Identify which cell holds the provided text, then report its [X, Y] central coordinate. 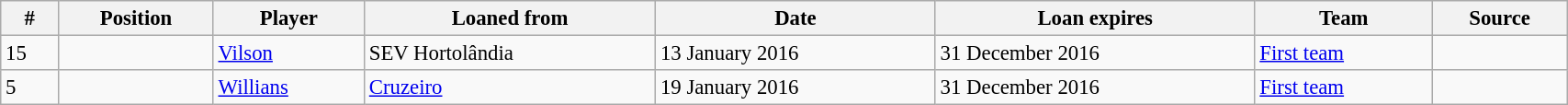
Willians [288, 87]
15 [29, 53]
SEV Hortolândia [509, 53]
13 January 2016 [795, 53]
Vilson [288, 53]
Loaned from [509, 18]
Cruzeiro [509, 87]
Loan expires [1095, 18]
Player [288, 18]
# [29, 18]
Date [795, 18]
5 [29, 87]
Position [136, 18]
Source [1500, 18]
Team [1343, 18]
19 January 2016 [795, 87]
